Capture the cell that displays the provided text and extract its (X, Y) central coordinate. 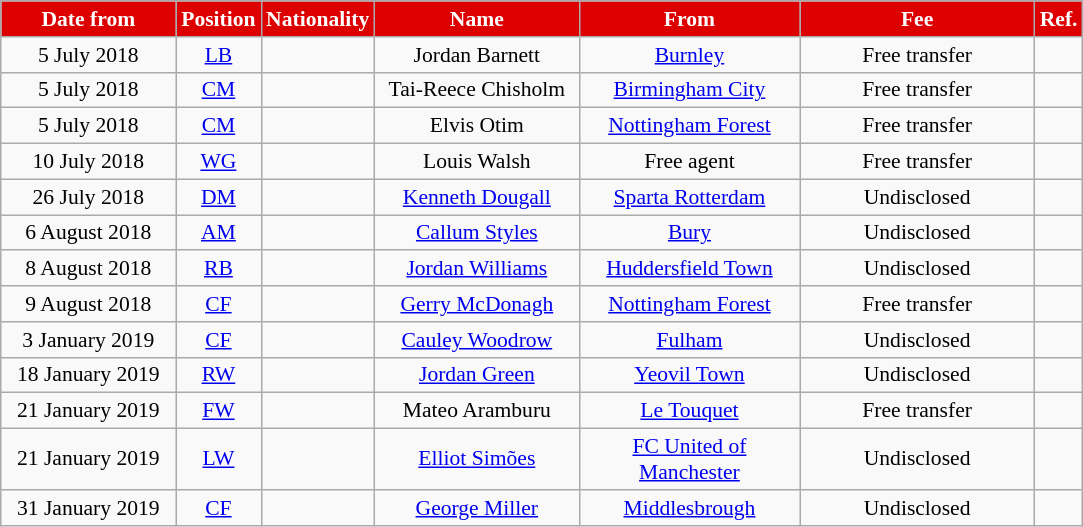
Mateo Aramburu (476, 411)
RB (218, 269)
LB (218, 55)
Kenneth Dougall (476, 197)
FW (218, 411)
10 July 2018 (88, 162)
Name (476, 19)
8 August 2018 (88, 269)
Bury (689, 233)
6 August 2018 (88, 233)
Elliot Simões (476, 460)
FC United of Manchester (689, 460)
Tai-Reece Chisholm (476, 90)
From (689, 19)
31 January 2019 (88, 508)
Middlesbrough (689, 508)
Nationality (318, 19)
George Miller (476, 508)
9 August 2018 (88, 304)
Fee (918, 19)
Sparta Rotterdam (689, 197)
Yeovil Town (689, 375)
Jordan Green (476, 375)
Cauley Woodrow (476, 340)
Birmingham City (689, 90)
Huddersfield Town (689, 269)
Free agent (689, 162)
Ref. (1059, 19)
DM (218, 197)
Fulham (689, 340)
Callum Styles (476, 233)
Gerry McDonagh (476, 304)
LW (218, 460)
Elvis Otim (476, 126)
26 July 2018 (88, 197)
RW (218, 375)
Jordan Williams (476, 269)
Louis Walsh (476, 162)
Burnley (689, 55)
Position (218, 19)
Jordan Barnett (476, 55)
AM (218, 233)
18 January 2019 (88, 375)
Le Touquet (689, 411)
WG (218, 162)
3 January 2019 (88, 340)
Date from (88, 19)
